Identify which cell holds the provided text, then report its [x, y] central coordinate. 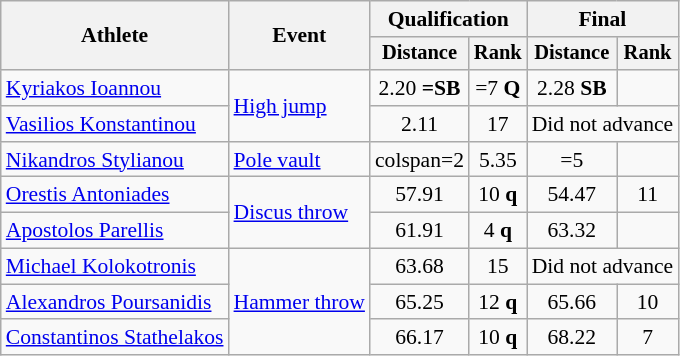
Apostolos Parellis [115, 231]
Constantinos Stathelakos [115, 338]
10 [648, 302]
2.11 [420, 124]
2.28 SB [572, 88]
Michael Kolokotronis [115, 267]
5.35 [498, 160]
54.47 [572, 195]
=5 [572, 160]
65.25 [420, 302]
7 [648, 338]
Vasilios Konstantinou [115, 124]
2.20 =SB [420, 88]
Alexandros Poursanidis [115, 302]
Orestis Antoniades [115, 195]
63.32 [572, 231]
57.91 [420, 195]
65.66 [572, 302]
15 [498, 267]
High jump [300, 106]
17 [498, 124]
63.68 [420, 267]
61.91 [420, 231]
Discus throw [300, 212]
Athlete [115, 36]
Final [603, 19]
12 q [498, 302]
4 q [498, 231]
66.17 [420, 338]
Qualification [448, 19]
=7 Q [498, 88]
Pole vault [300, 160]
Hammer throw [300, 302]
colspan=2 [420, 160]
11 [648, 195]
Nikandros Stylianou [115, 160]
68.22 [572, 338]
Kyriakos Ioannou [115, 88]
Event [300, 36]
